Find where the given text appears and provide that cell's center as (X, Y) coordinate. 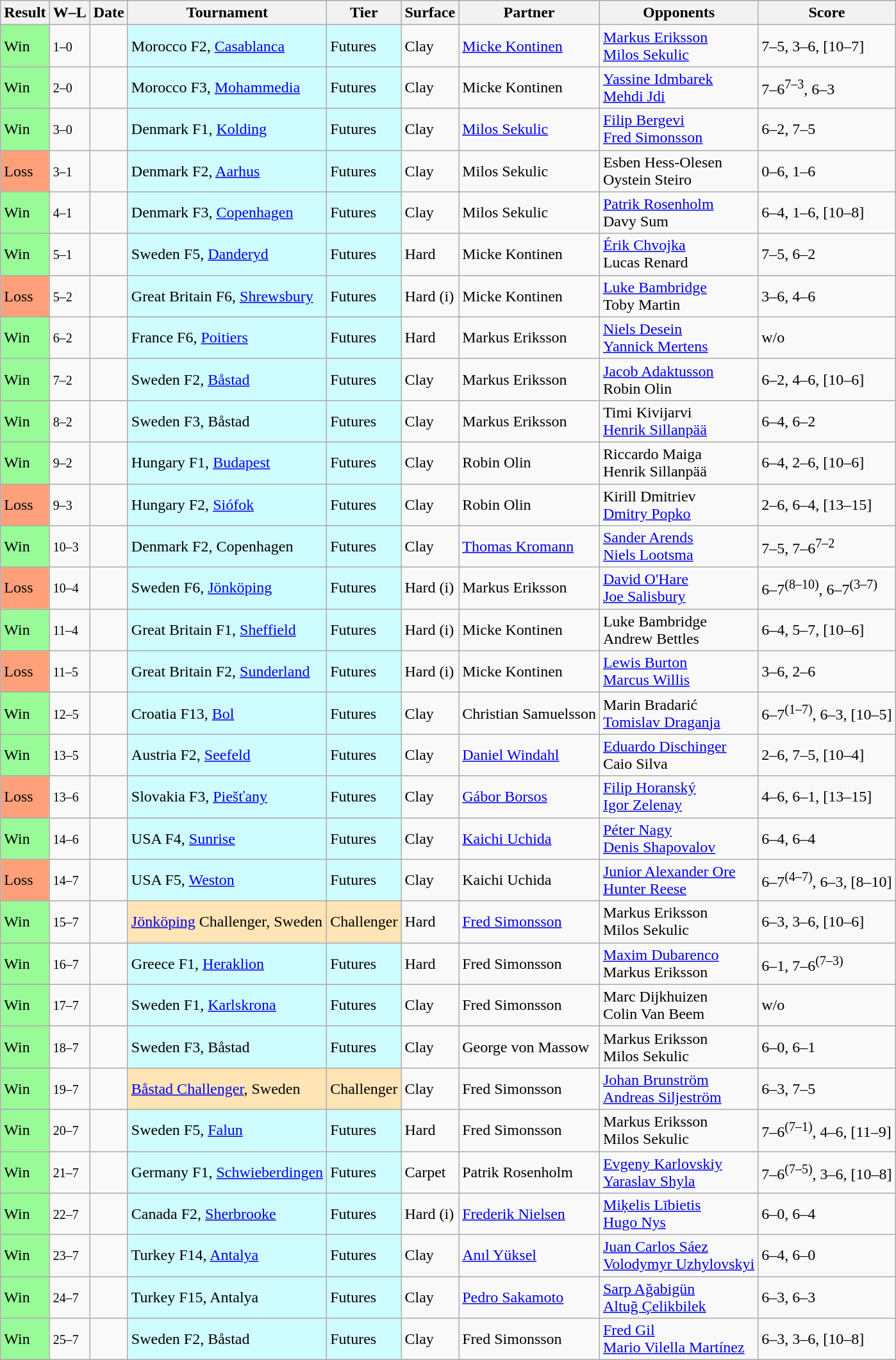
Marin Bradarić Tomislav Draganja (678, 713)
7–2 (69, 380)
Timi Kivijarvi Henrik Sillanpää (678, 421)
Sweden F1, Karlskrona (227, 1005)
12–5 (69, 713)
Austria F2, Seefeld (227, 755)
Junior Alexander Ore Hunter Reese (678, 880)
11–4 (69, 630)
Patrik Rosenholm (529, 1172)
9–2 (69, 463)
Pedro Sakamoto (529, 1298)
16–7 (69, 963)
18–7 (69, 1046)
10–3 (69, 546)
Miķelis Lībietis Hugo Nys (678, 1214)
Lewis Burton Marcus Willis (678, 672)
Johan Brunström Andreas Siljeström (678, 1089)
Hungary F1, Budapest (227, 463)
Marc Dijkhuizen Colin Van Beem (678, 1005)
Yassine Idmbarek Mehdi Jdi (678, 87)
Carpet (430, 1172)
19–7 (69, 1089)
Denmark F1, Kolding (227, 130)
6–7(1–7), 6–3, [10–5] (827, 713)
Érik Chvojka Lucas Renard (678, 254)
8–2 (69, 421)
Jacob Adaktusson Robin Olin (678, 380)
5–1 (69, 254)
6–3, 6–3 (827, 1298)
Great Britain F1, Sheffield (227, 630)
Sander Arends Niels Lootsma (678, 546)
Daniel Windahl (529, 755)
6–4, 6–4 (827, 839)
6–2 (69, 337)
Morocco F3, Mohammedia (227, 87)
Evgeny Karlovskiy Yaraslav Shyla (678, 1172)
6–7(8–10), 6–7(3–7) (827, 589)
Sweden F5, Falun (227, 1130)
USA F5, Weston (227, 880)
Thomas Kromann (529, 546)
6–7(4–7), 6–3, [8–10] (827, 880)
Canada F2, Sherbrooke (227, 1214)
Péter Nagy Denis Shapovalov (678, 839)
Slovakia F3, Piešťany (227, 796)
Luke Bambridge Andrew Bettles (678, 630)
Turkey F15, Antalya (227, 1298)
Jönköping Challenger, Sweden (227, 922)
20–7 (69, 1130)
Fred Gil Mario Vilella Martínez (678, 1339)
Christian Samuelsson (529, 713)
5–2 (69, 296)
6–2, 7–5 (827, 130)
Riccardo Maiga Henrik Sillanpää (678, 463)
14–7 (69, 880)
25–7 (69, 1339)
1–0 (69, 46)
Niels Desein Yannick Mertens (678, 337)
Opponents (678, 13)
Frederik Nielsen (529, 1214)
6–3, 7–5 (827, 1089)
Maxim Dubarenco Markus Eriksson (678, 963)
Surface (430, 13)
21–7 (69, 1172)
Juan Carlos Sáez Volodymyr Uzhylovskyi (678, 1255)
Eduardo Dischinger Caio Silva (678, 755)
4–6, 6–1, [13–15] (827, 796)
Result (25, 13)
Luke Bambridge Toby Martin (678, 296)
4–1 (69, 213)
Denmark F3, Copenhagen (227, 213)
6–4, 1–6, [10–8] (827, 213)
Anıl Yüksel (529, 1255)
7–6(7–1), 4–6, [11–9] (827, 1130)
9–3 (69, 504)
6–4, 5–7, [10–6] (827, 630)
2–0 (69, 87)
Date (109, 13)
Denmark F2, Aarhus (227, 171)
Kirill Dmitriev Dmitry Popko (678, 504)
Germany F1, Schwieberdingen (227, 1172)
David O'Hare Joe Salisbury (678, 589)
6–1, 7–6(7–3) (827, 963)
3–6, 4–6 (827, 296)
Esben Hess-Olesen Oystein Steiro (678, 171)
Tournament (227, 13)
10–4 (69, 589)
Partner (529, 13)
Denmark F2, Copenhagen (227, 546)
Great Britain F2, Sunderland (227, 672)
7–5, 6–2 (827, 254)
Båstad Challenger, Sweden (227, 1089)
24–7 (69, 1298)
14–6 (69, 839)
Great Britain F6, Shrewsbury (227, 296)
Sarp Ağabigün Altuğ Çelikbilek (678, 1298)
6–0, 6–1 (827, 1046)
Morocco F2, Casablanca (227, 46)
Score (827, 13)
Filip Bergevi Fred Simonsson (678, 130)
2–6, 6–4, [13–15] (827, 504)
2–6, 7–5, [10–4] (827, 755)
6–3, 3–6, [10–6] (827, 922)
11–5 (69, 672)
George von Massow (529, 1046)
3–0 (69, 130)
Sweden F5, Danderyd (227, 254)
3–1 (69, 171)
7–5, 3–6, [10–7] (827, 46)
Patrik Rosenholm Davy Sum (678, 213)
7–5, 7–67–2 (827, 546)
22–7 (69, 1214)
6–0, 6–4 (827, 1214)
7–6(7–5), 3–6, [10–8] (827, 1172)
Tier (364, 13)
6–3, 3–6, [10–8] (827, 1339)
7–67–3, 6–3 (827, 87)
Gábor Borsos (529, 796)
Sweden F6, Jönköping (227, 589)
Hungary F2, Siófok (227, 504)
Filip Horanský Igor Zelenay (678, 796)
6–4, 6–2 (827, 421)
France F6, Poitiers (227, 337)
Croatia F13, Bol (227, 713)
Greece F1, Heraklion (227, 963)
6–2, 4–6, [10–6] (827, 380)
USA F4, Sunrise (227, 839)
23–7 (69, 1255)
15–7 (69, 922)
W–L (69, 13)
0–6, 1–6 (827, 171)
6–4, 6–0 (827, 1255)
13–5 (69, 755)
17–7 (69, 1005)
3–6, 2–6 (827, 672)
6–4, 2–6, [10–6] (827, 463)
13–6 (69, 796)
Turkey F14, Antalya (227, 1255)
